Determine the (X, Y) coordinate at the center of the cell enclosing the given text.  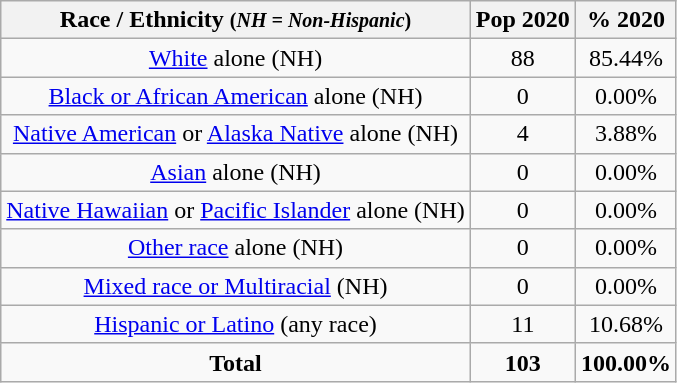
11 (522, 324)
Asian alone (NH) (236, 172)
100.00% (626, 362)
Mixed race or Multiracial (NH) (236, 286)
Pop 2020 (522, 20)
Other race alone (NH) (236, 248)
88 (522, 58)
3.88% (626, 134)
103 (522, 362)
Native Hawaiian or Pacific Islander alone (NH) (236, 210)
Race / Ethnicity (NH = Non-Hispanic) (236, 20)
4 (522, 134)
Native American or Alaska Native alone (NH) (236, 134)
Total (236, 362)
85.44% (626, 58)
10.68% (626, 324)
Black or African American alone (NH) (236, 96)
% 2020 (626, 20)
White alone (NH) (236, 58)
Hispanic or Latino (any race) (236, 324)
